Extract the (x, y) coordinate from the center of the cell holding the provided text.  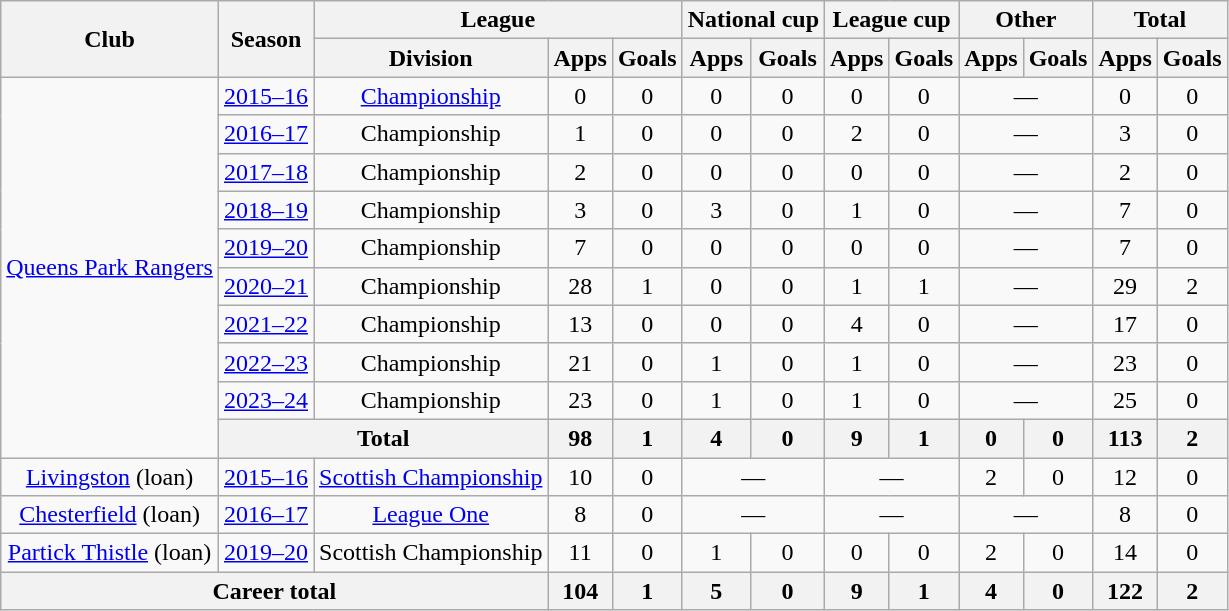
League cup (892, 20)
2017–18 (266, 172)
Livingston (loan) (110, 477)
17 (1125, 324)
Other (1026, 20)
10 (580, 477)
Chesterfield (loan) (110, 515)
14 (1125, 553)
104 (580, 591)
113 (1125, 438)
2020–21 (266, 286)
Season (266, 39)
5 (716, 591)
25 (1125, 400)
12 (1125, 477)
2018–19 (266, 210)
21 (580, 362)
2021–22 (266, 324)
National cup (753, 20)
2022–23 (266, 362)
2023–24 (266, 400)
Queens Park Rangers (110, 268)
11 (580, 553)
League (498, 20)
Career total (274, 591)
28 (580, 286)
29 (1125, 286)
Club (110, 39)
League One (431, 515)
98 (580, 438)
122 (1125, 591)
13 (580, 324)
Division (431, 58)
Partick Thistle (loan) (110, 553)
